Find where the given text appears and provide that cell's center as (x, y) coordinate. 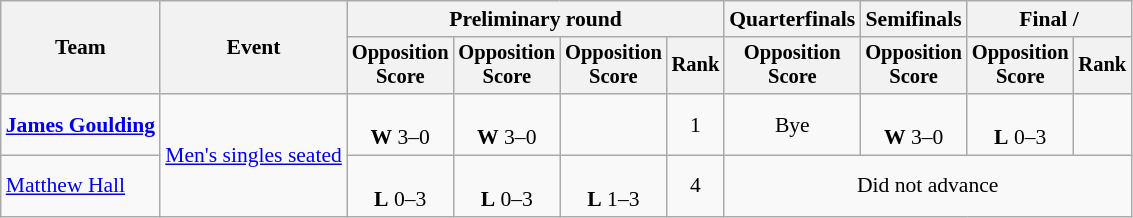
Men's singles seated (254, 155)
James Goulding (80, 124)
Event (254, 48)
Bye (792, 124)
1 (696, 124)
Preliminary round (536, 19)
L 1–3 (614, 186)
Quarterfinals (792, 19)
Final / (1049, 19)
Semifinals (914, 19)
Did not advance (928, 186)
Team (80, 48)
Matthew Hall (80, 186)
4 (696, 186)
